Pinpoint the cell where the given text exists, returning its [x, y] midpoint coordinate. 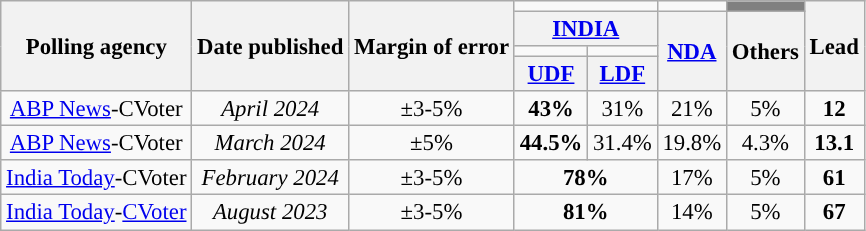
67 [834, 212]
78% [586, 178]
LDF [622, 74]
14% [692, 212]
Margin of error [432, 46]
61 [834, 178]
April 2024 [270, 108]
44.5% [550, 144]
Date published [270, 46]
Polling agency [96, 46]
Others [766, 52]
13.1 [834, 144]
43% [550, 108]
4.3% [766, 144]
17% [692, 178]
August 2023 [270, 212]
INDIA [586, 30]
31.4% [622, 144]
Lead [834, 46]
19.8% [692, 144]
12 [834, 108]
March 2024 [270, 144]
81% [586, 212]
±5% [432, 144]
UDF [550, 74]
31% [622, 108]
NDA [692, 52]
21% [692, 108]
February 2024 [270, 178]
